Output the (X, Y) coordinate of the center of the cell containing the given text.  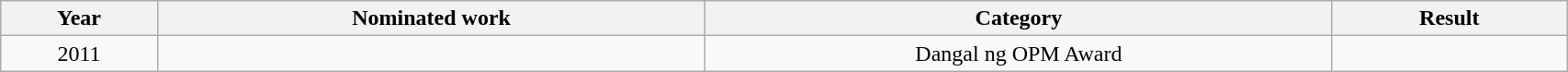
Result (1450, 18)
2011 (79, 54)
Category (1019, 18)
Nominated work (432, 18)
Dangal ng OPM Award (1019, 54)
Year (79, 18)
